Return [X, Y] of the center of cell containing provided text 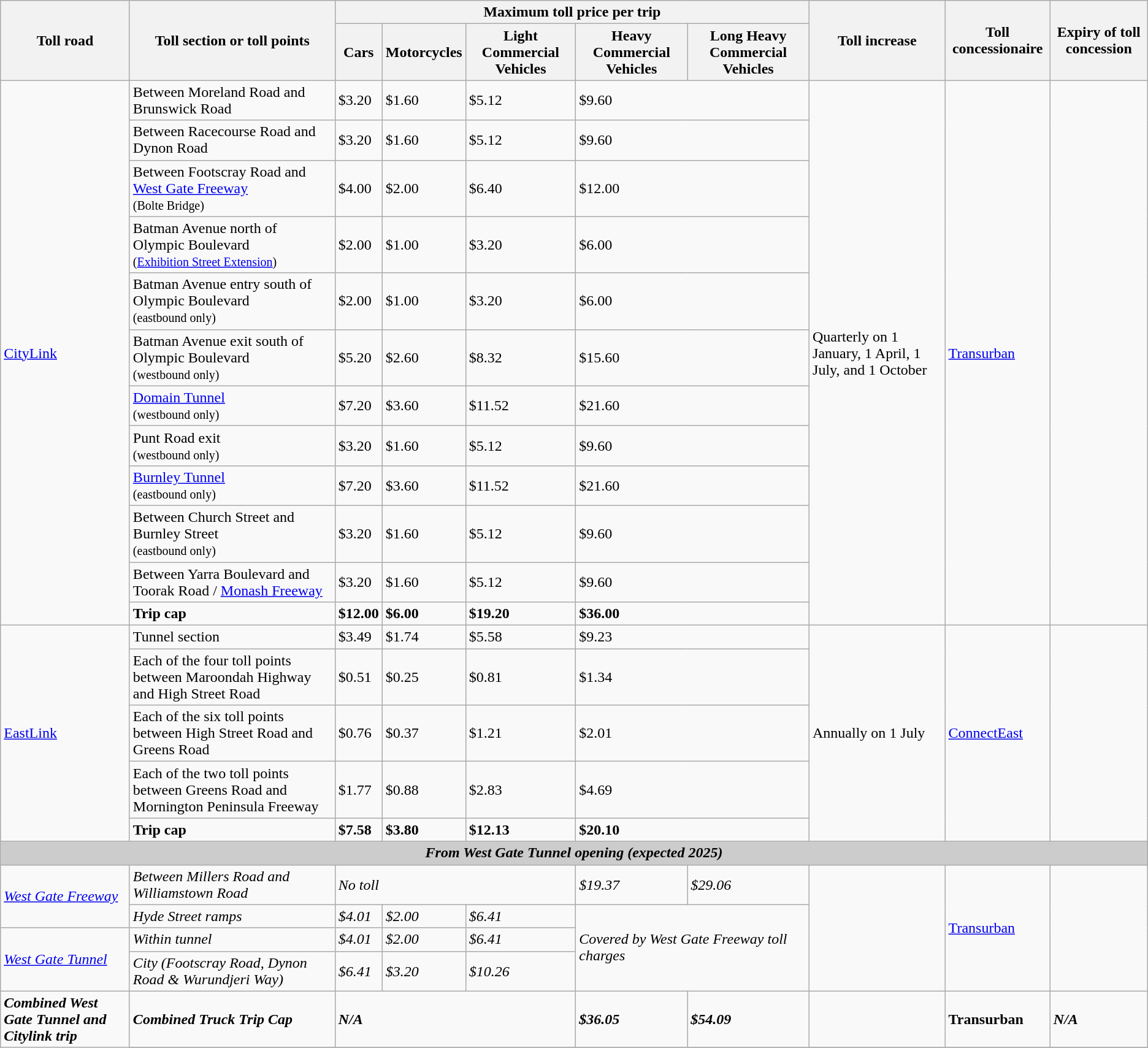
City (Footscray Road, Dynon Road & Wurundjeri Way) [232, 971]
No toll [455, 884]
$1.77 [358, 790]
Between Millers Road and Williamstown Road [232, 884]
Burnley Tunnel(eastbound only) [232, 486]
Long Heavy Commercial Vehicles [748, 52]
$54.09 [748, 1019]
$0.25 [424, 677]
Between Racecourse Road and Dynon Road [232, 140]
$2.60 [424, 358]
Punt Road exit(westbound only) [232, 445]
$4.69 [693, 790]
$15.60 [693, 358]
Domain Tunnel(westbound only) [232, 406]
Between Footscray Road and West Gate Freeway(Bolte Bridge) [232, 188]
$7.58 [358, 830]
Toll increase [878, 40]
$19.37 [632, 884]
$0.51 [358, 677]
$36.00 [693, 614]
Heavy Commercial Vehicles [632, 52]
$29.06 [748, 884]
$0.76 [358, 733]
$0.81 [520, 677]
Batman Avenue entry south of Olympic Boulevard(eastbound only) [232, 301]
Combined West Gate Tunnel and Citylink trip [65, 1019]
Batman Avenue exit south of Olympic Boulevard(westbound only) [232, 358]
$6.40 [520, 188]
Combined Truck Trip Cap [232, 1019]
$1.21 [520, 733]
Covered by West Gate Freeway toll charges [693, 948]
$2.83 [520, 790]
ConnectEast [997, 733]
$2.01 [693, 733]
Between Yarra Boulevard and Toorak Road / Monash Freeway [232, 581]
Each of the two toll points between Greens Road and Mornington Peninsula Freeway [232, 790]
Toll road [65, 40]
$36.05 [632, 1019]
Within tunnel [232, 939]
CityLink [65, 353]
$1.34 [693, 677]
$1.74 [424, 637]
Between Church Street and Burnley Street(eastbound only) [232, 534]
Motorcycles [424, 52]
Between Moreland Road and Brunswick Road [232, 101]
West Gate Freeway [65, 897]
EastLink [65, 733]
Annually on 1 July [878, 733]
Light Commercial Vehicles [520, 52]
$3.80 [424, 830]
$4.00 [358, 188]
Maximum toll price per trip [572, 12]
$0.37 [424, 733]
$8.32 [520, 358]
Toll section or toll points [232, 40]
$9.23 [693, 637]
Batman Avenue north of Olympic Boulevard(Exhibition Street Extension) [232, 245]
$10.26 [520, 971]
Toll concessionaire [997, 40]
$3.49 [358, 637]
$19.20 [520, 614]
$20.10 [693, 830]
Tunnel section [232, 637]
Each of the four toll points between Maroondah Highway and High Street Road [232, 677]
West Gate Tunnel [65, 959]
$5.58 [520, 637]
$0.88 [424, 790]
Quarterly on 1 January, 1 April, 1 July, and 1 October [878, 353]
Each of the six toll points between High Street Road and Greens Road [232, 733]
From West Gate Tunnel opening (expected 2025) [574, 853]
$12.13 [520, 830]
Cars [358, 52]
$5.20 [358, 358]
Expiry of toll concession [1099, 40]
Hyde Street ramps [232, 916]
